Find where the given text appears and provide that cell's center as (x, y) coordinate. 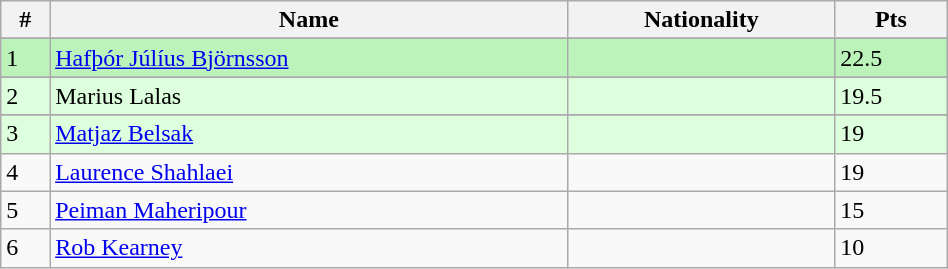
Name (309, 20)
Rob Kearney (309, 248)
1 (26, 58)
15 (892, 210)
3 (26, 134)
10 (892, 248)
Pts (892, 20)
5 (26, 210)
19.5 (892, 96)
Peiman Maheripour (309, 210)
6 (26, 248)
Laurence Shahlaei (309, 172)
2 (26, 96)
Hafþór Júlíus Björnsson (309, 58)
# (26, 20)
22.5 (892, 58)
4 (26, 172)
Nationality (702, 20)
Marius Lalas (309, 96)
Matjaz Belsak (309, 134)
